From the cell containing the given text, extract its center point as (X, Y) coordinate. 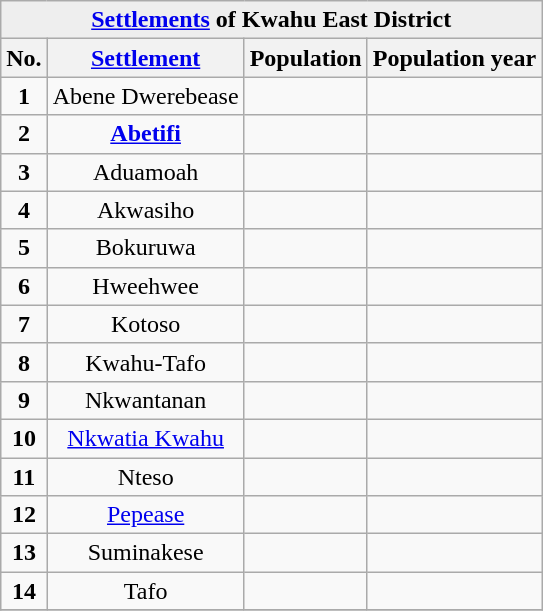
Population year (454, 58)
No. (24, 58)
13 (24, 553)
Suminakese (146, 553)
4 (24, 210)
Akwasiho (146, 210)
12 (24, 515)
Pepease (146, 515)
Bokuruwa (146, 248)
Settlement (146, 58)
Hweehwee (146, 286)
Tafo (146, 591)
Abetifi (146, 134)
Nteso (146, 477)
Kotoso (146, 324)
Nkwantanan (146, 400)
Aduamoah (146, 172)
Abene Dwerebease (146, 96)
Population (306, 58)
11 (24, 477)
2 (24, 134)
8 (24, 362)
3 (24, 172)
10 (24, 438)
5 (24, 248)
1 (24, 96)
6 (24, 286)
Nkwatia Kwahu (146, 438)
7 (24, 324)
14 (24, 591)
Settlements of Kwahu East District (272, 20)
Kwahu-Tafo (146, 362)
9 (24, 400)
